Locate the cell with the specified text and output its (x, y) center coordinate. 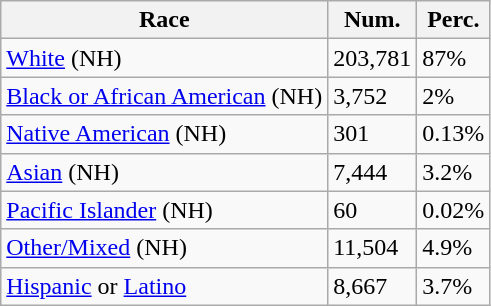
0.02% (454, 210)
Perc. (454, 20)
White (NH) (164, 58)
Hispanic or Latino (164, 286)
Asian (NH) (164, 172)
Native American (NH) (164, 134)
301 (372, 134)
2% (454, 96)
Other/Mixed (NH) (164, 248)
Num. (372, 20)
11,504 (372, 248)
60 (372, 210)
Black or African American (NH) (164, 96)
0.13% (454, 134)
3.7% (454, 286)
87% (454, 58)
Pacific Islander (NH) (164, 210)
203,781 (372, 58)
8,667 (372, 286)
Race (164, 20)
3,752 (372, 96)
3.2% (454, 172)
4.9% (454, 248)
7,444 (372, 172)
